Scan for the cell matching the given text and deliver its [x, y] coordinate at center. 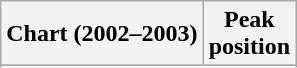
Peakposition [249, 34]
Chart (2002–2003) [102, 34]
